Scan for the cell matching the given text and deliver its (x, y) coordinate at center. 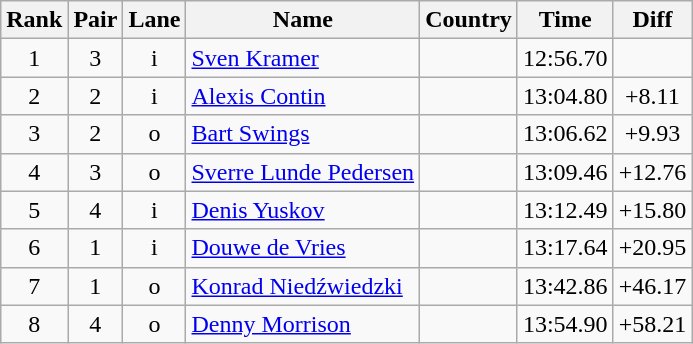
Diff (652, 20)
Denny Morrison (303, 324)
Konrad Niedźwiedzki (303, 286)
Douwe de Vries (303, 248)
+20.95 (652, 248)
7 (34, 286)
+58.21 (652, 324)
Sven Kramer (303, 58)
Time (565, 20)
Alexis Contin (303, 96)
5 (34, 210)
13:06.62 (565, 134)
6 (34, 248)
13:42.86 (565, 286)
Lane (154, 20)
13:17.64 (565, 248)
Country (469, 20)
Denis Yuskov (303, 210)
13:04.80 (565, 96)
12:56.70 (565, 58)
Rank (34, 20)
Sverre Lunde Pedersen (303, 172)
Bart Swings (303, 134)
13:54.90 (565, 324)
+46.17 (652, 286)
13:12.49 (565, 210)
+9.93 (652, 134)
+15.80 (652, 210)
Name (303, 20)
+8.11 (652, 96)
+12.76 (652, 172)
13:09.46 (565, 172)
Pair (96, 20)
8 (34, 324)
